From the cell containing the given text, extract its center point as (X, Y) coordinate. 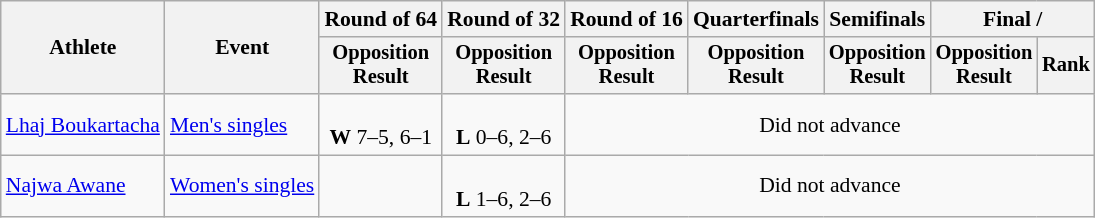
Quarterfinals (756, 19)
Round of 64 (380, 19)
Women's singles (242, 186)
Najwa Awane (83, 186)
W 7–5, 6–1 (380, 124)
Men's singles (242, 124)
Event (242, 48)
Athlete (83, 48)
Round of 16 (626, 19)
Lhaj Boukartacha (83, 124)
Rank (1066, 66)
Round of 32 (504, 19)
L 1–6, 2–6 (504, 186)
Semifinals (878, 19)
Final / (1013, 19)
L 0–6, 2–6 (504, 124)
